Identify which cell holds the provided text, then report its [X, Y] central coordinate. 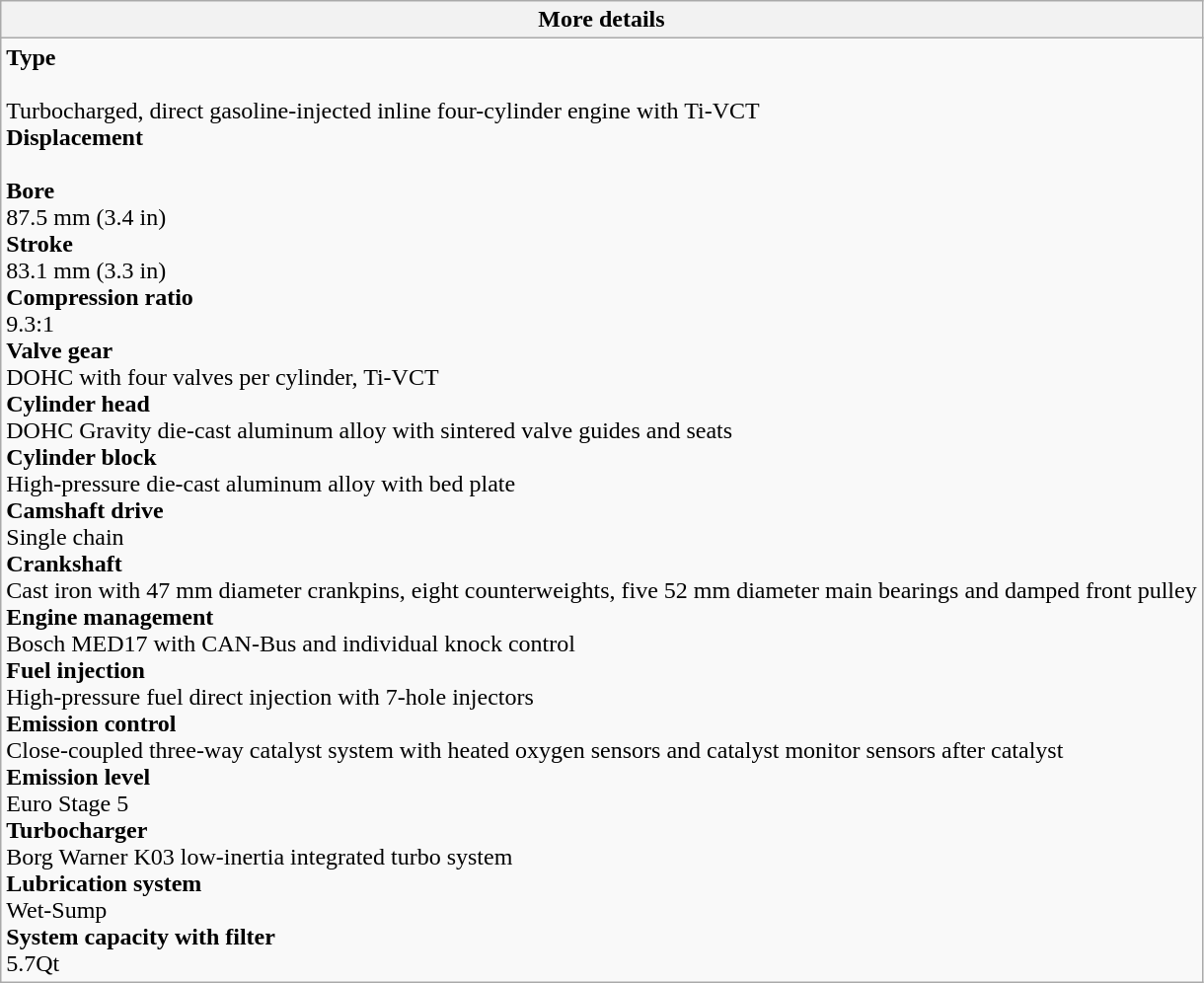
More details [602, 20]
